Detect which cell encompasses the target text, then output its [x, y] center coordinate. 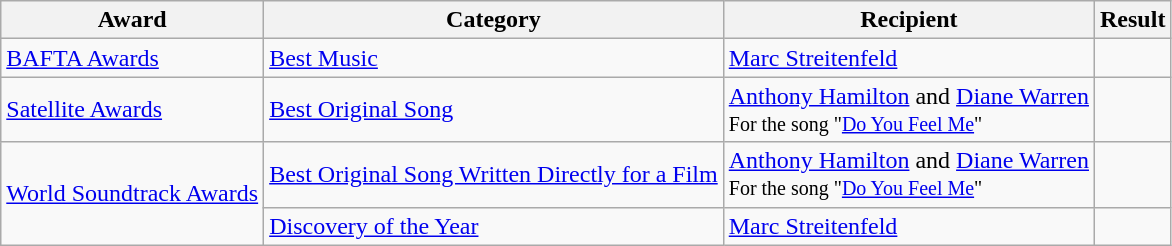
Recipient [908, 20]
Best Original Song Written Directly for a Film [494, 174]
Satellite Awards [132, 110]
Best Music [494, 58]
Discovery of the Year [494, 226]
Category [494, 20]
Award [132, 20]
BAFTA Awards [132, 58]
Best Original Song [494, 110]
Result [1133, 20]
World Soundtrack Awards [132, 194]
